Provide the (x, y) coordinate of the cell's center where the given text is located.  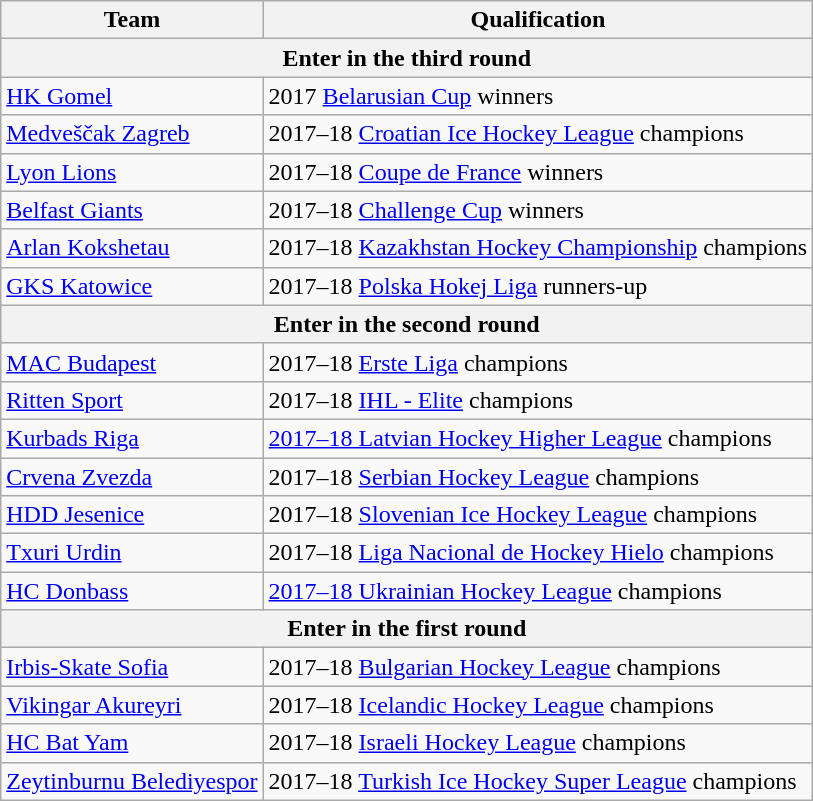
Txuri Urdin (132, 553)
Crvena Zvezda (132, 477)
2017–18 Bulgarian Hockey League champions (538, 667)
2017–18 Kazakhstan Hockey Championship champions (538, 248)
2017–18 Challenge Cup winners (538, 210)
HC Bat Yam (132, 743)
2017 Belarusian Cup winners (538, 96)
2017–18 Polska Hokej Liga runners-up (538, 286)
Zeytinburnu Belediyespor (132, 781)
Lyon Lions (132, 172)
GKS Katowice (132, 286)
Irbis-Skate Sofia (132, 667)
2017–18 Ukrainian Hockey League champions (538, 591)
2017–18 Serbian Hockey League champions (538, 477)
Belfast Giants (132, 210)
HK Gomel (132, 96)
2017–18 Turkish Ice Hockey Super League champions (538, 781)
2017–18 Icelandic Hockey League champions (538, 705)
2017–18 Latvian Hockey Higher League champions (538, 438)
HC Donbass (132, 591)
2017–18 IHL - Elite champions (538, 400)
2017–18 Liga Nacional de Hockey Hielo champions (538, 553)
2017–18 Israeli Hockey League champions (538, 743)
MAC Budapest (132, 362)
Kurbads Riga (132, 438)
Medveščak Zagreb (132, 134)
2017–18 Croatian Ice Hockey League champions (538, 134)
Enter in the third round (407, 58)
2017–18 Coupe de France winners (538, 172)
2017–18 Slovenian Ice Hockey League champions (538, 515)
Ritten Sport (132, 400)
Qualification (538, 20)
Enter in the first round (407, 629)
HDD Jesenice (132, 515)
2017–18 Erste Liga champions (538, 362)
Team (132, 20)
Arlan Kokshetau (132, 248)
Vikingar Akureyri (132, 705)
Enter in the second round (407, 324)
